From the cell containing the given text, extract its center point as (x, y) coordinate. 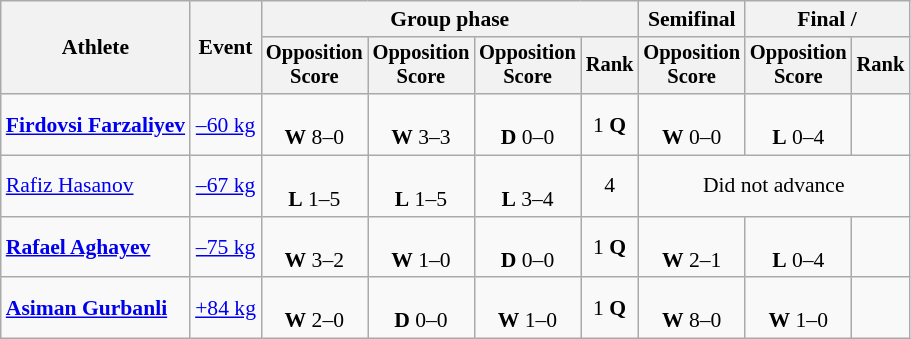
Asiman Gurbanli (96, 308)
–67 kg (226, 186)
W 2–0 (314, 308)
Athlete (96, 48)
Semifinal (692, 19)
–60 kg (226, 124)
L 3–4 (528, 186)
Rafael Aghayev (96, 248)
Rafiz Hasanov (96, 186)
Event (226, 48)
W 0–0 (692, 124)
4 (610, 186)
W 3–2 (314, 248)
Firdovsi Farzaliyev (96, 124)
–75 kg (226, 248)
+84 kg (226, 308)
Group phase (450, 19)
Final / (827, 19)
W 3–3 (422, 124)
Did not advance (774, 186)
W 2–1 (692, 248)
